Find where the given text appears and provide that cell's center as (x, y) coordinate. 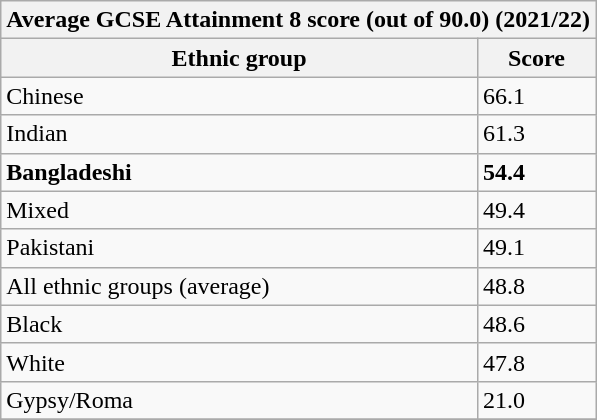
49.4 (536, 210)
Gypsy/Roma (240, 400)
Pakistani (240, 248)
Average GCSE Attainment 8 score (out of 90.0) (2021/22) (298, 20)
21.0 (536, 400)
48.6 (536, 324)
White (240, 362)
Ethnic group (240, 58)
All ethnic groups (average) (240, 286)
66.1 (536, 96)
54.4 (536, 172)
61.3 (536, 134)
47.8 (536, 362)
48.8 (536, 286)
Chinese (240, 96)
49.1 (536, 248)
Black (240, 324)
Mixed (240, 210)
Bangladeshi (240, 172)
Score (536, 58)
Indian (240, 134)
